Scan for the cell matching the given text and deliver its (X, Y) coordinate at center. 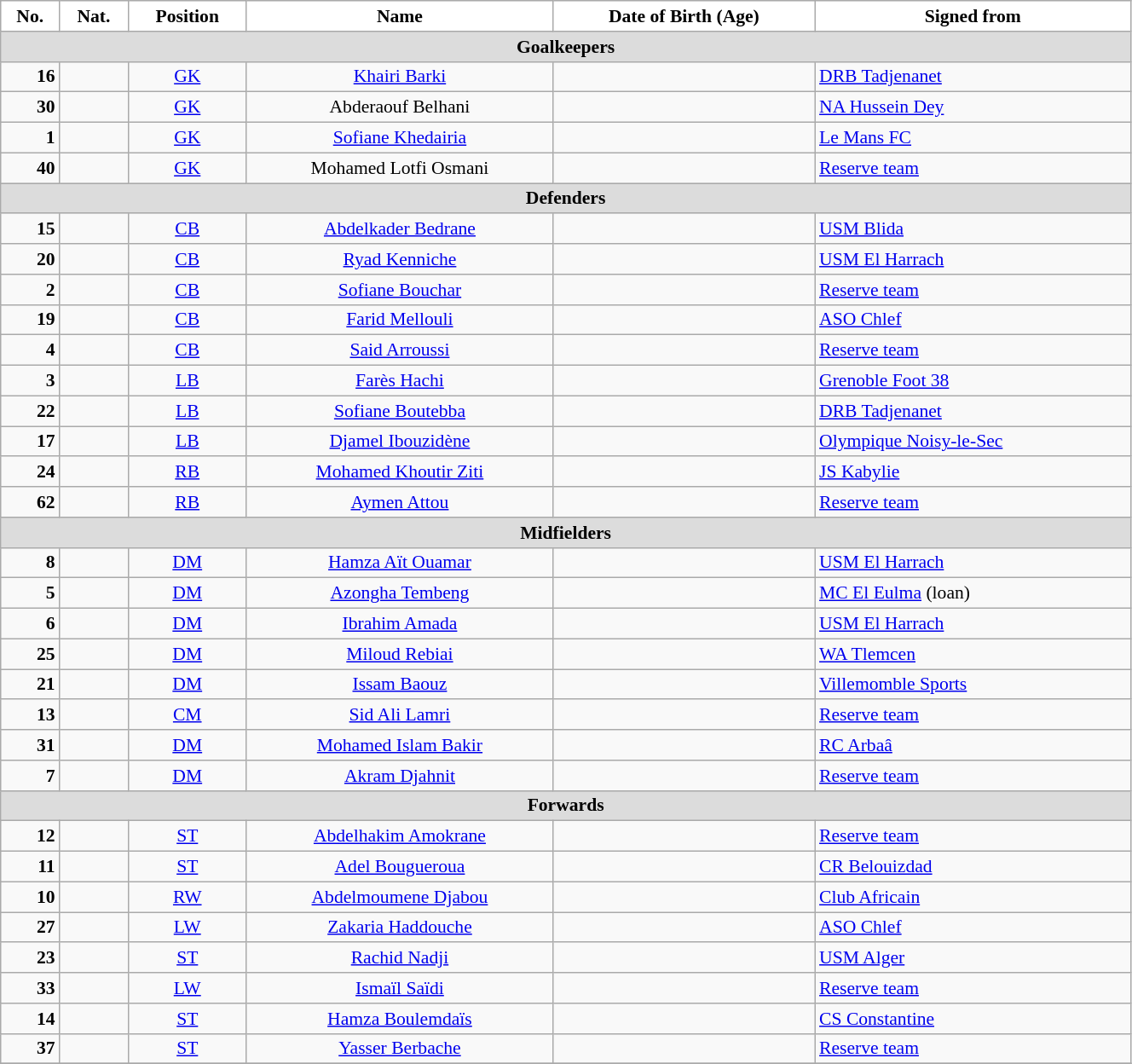
Name (400, 16)
3 (31, 381)
10 (31, 897)
CS Constantine (973, 1019)
Rachid Nadji (400, 958)
25 (31, 654)
USM Blida (973, 229)
4 (31, 350)
40 (31, 168)
27 (31, 928)
16 (31, 77)
Zakaria Haddouche (400, 928)
37 (31, 1049)
Signed from (973, 16)
Aymen Attou (400, 502)
WA Tlemcen (973, 654)
Le Mans FC (973, 138)
13 (31, 715)
Said Arroussi (400, 350)
Date of Birth (Age) (684, 16)
6 (31, 624)
Grenoble Foot 38 (973, 381)
14 (31, 1019)
Mohamed Lotfi Osmani (400, 168)
17 (31, 442)
No. (31, 16)
MC El Eulma (loan) (973, 593)
15 (31, 229)
Defenders (566, 199)
30 (31, 107)
24 (31, 472)
Sofiane Boutebba (400, 411)
Issam Baouz (400, 685)
Akram Djahnit (400, 776)
RC Arbaâ (973, 745)
Position (188, 16)
Forwards (566, 806)
Abdelmoumene Djabou (400, 897)
Farid Mellouli (400, 320)
Azongha Tembeng (400, 593)
11 (31, 867)
Club Africain (973, 897)
12 (31, 836)
21 (31, 685)
RW (188, 897)
Ryad Kenniche (400, 259)
Adel Bougueroua (400, 867)
8 (31, 563)
Goalkeepers (566, 47)
Hamza Boulemdaïs (400, 1019)
23 (31, 958)
Villemomble Sports (973, 685)
Djamel Ibouzidène (400, 442)
Midfielders (566, 533)
Mohamed Khoutir Ziti (400, 472)
19 (31, 320)
Olympique Noisy-le-Sec (973, 442)
2 (31, 290)
Sid Ali Lamri (400, 715)
Sofiane Khedairia (400, 138)
USM Alger (973, 958)
7 (31, 776)
Mohamed Islam Bakir (400, 745)
Nat. (94, 16)
NA Hussein Dey (973, 107)
22 (31, 411)
CM (188, 715)
Farès Hachi (400, 381)
Khairi Barki (400, 77)
Yasser Berbache (400, 1049)
JS Kabylie (973, 472)
1 (31, 138)
33 (31, 988)
20 (31, 259)
31 (31, 745)
Ibrahim Amada (400, 624)
CR Belouizdad (973, 867)
Ismaïl Saïdi (400, 988)
Hamza Aït Ouamar (400, 563)
Abderaouf Belhani (400, 107)
Sofiane Bouchar (400, 290)
Miloud Rebiai (400, 654)
62 (31, 502)
Abdelkader Bedrane (400, 229)
5 (31, 593)
Abdelhakim Amokrane (400, 836)
